Return [X, Y] of the center of cell containing provided text 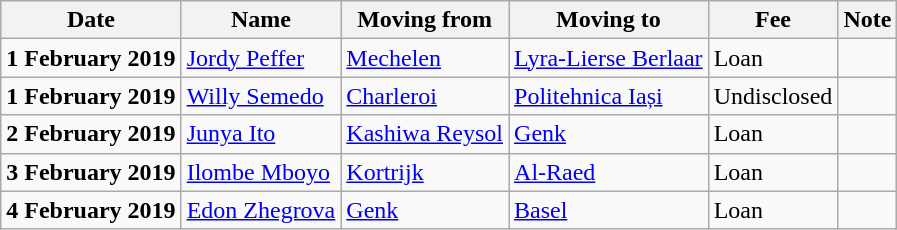
Basel [609, 210]
Kortrijk [425, 172]
Moving from [425, 20]
Date [91, 20]
Name [261, 20]
Edon Zhegrova [261, 210]
Politehnica Iași [609, 96]
Mechelen [425, 58]
4 February 2019 [91, 210]
Lyra-Lierse Berlaar [609, 58]
Al-Raed [609, 172]
Willy Semedo [261, 96]
Junya Ito [261, 134]
3 February 2019 [91, 172]
Ilombe Mboyo [261, 172]
Note [868, 20]
Kashiwa Reysol [425, 134]
Moving to [609, 20]
2 February 2019 [91, 134]
Undisclosed [773, 96]
Fee [773, 20]
Charleroi [425, 96]
Jordy Peffer [261, 58]
